Return [x, y] of the center of cell containing provided text 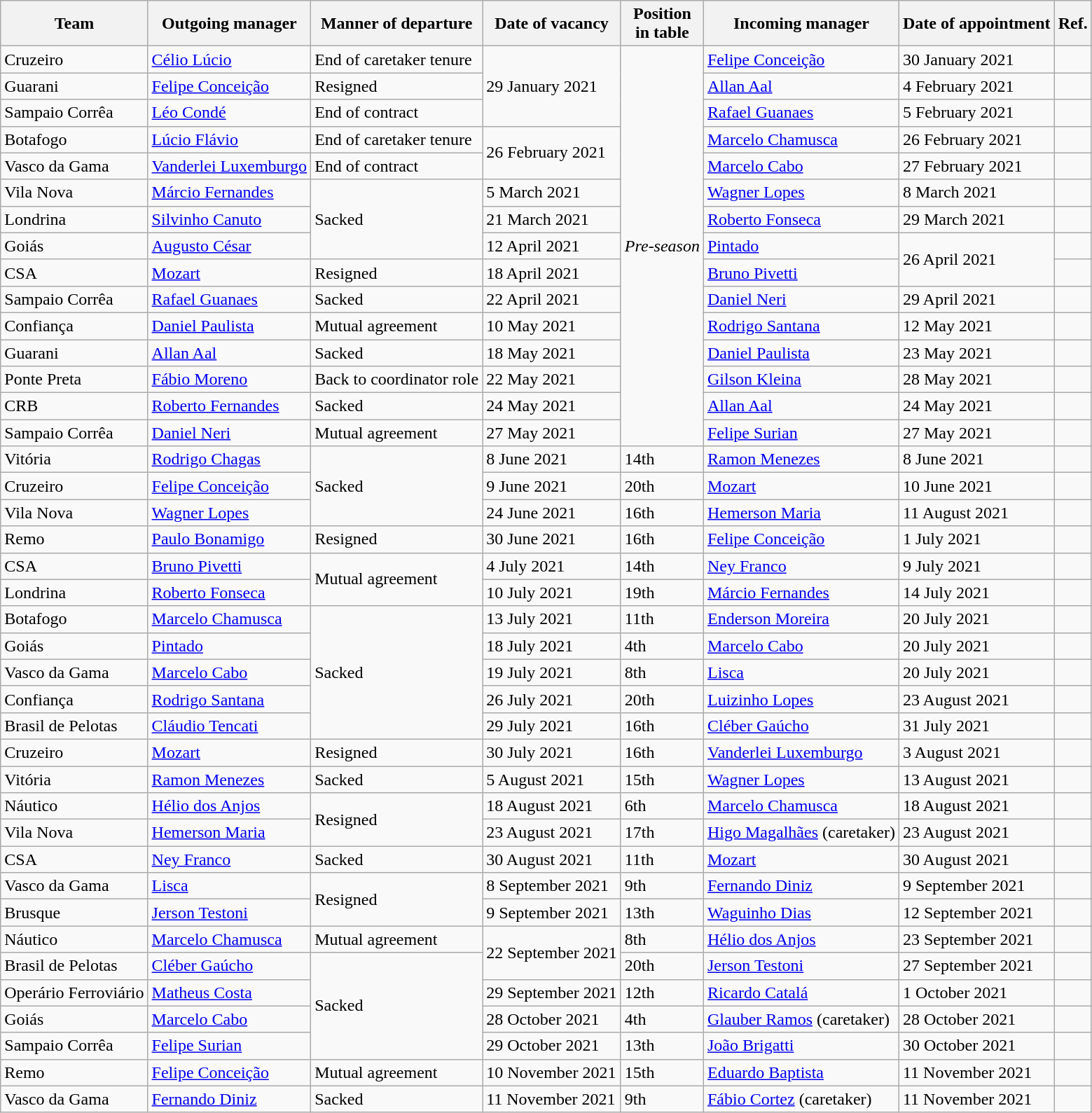
12 April 2021 [552, 246]
18 July 2021 [552, 646]
Waguinho Dias [801, 913]
10 November 2021 [552, 1072]
Manner of departure [396, 24]
26 July 2021 [552, 699]
10 May 2021 [552, 326]
Ricardo Catalá [801, 993]
29 September 2021 [552, 993]
Fábio Moreno [230, 380]
29 January 2021 [552, 86]
Cláudio Tencati [230, 726]
1 July 2021 [976, 539]
27 February 2021 [976, 166]
14 July 2021 [976, 593]
Lúcio Flávio [230, 139]
Eduardo Baptista [801, 1072]
29 April 2021 [976, 299]
30 January 2021 [976, 60]
Date of appointment [976, 24]
Team [74, 24]
30 July 2021 [552, 752]
23 September 2021 [976, 939]
27 September 2021 [976, 966]
CRB [74, 406]
13 August 2021 [976, 780]
22 May 2021 [552, 380]
19 July 2021 [552, 672]
17th [662, 833]
4 February 2021 [976, 86]
Back to coordinator role [396, 380]
9 June 2021 [552, 486]
30 June 2021 [552, 539]
Matheus Costa [230, 993]
4 July 2021 [552, 566]
9 July 2021 [976, 566]
31 July 2021 [976, 726]
Luizinho Lopes [801, 699]
22 April 2021 [552, 299]
João Brigatti [801, 1046]
21 March 2021 [552, 219]
Enderson Moreira [801, 619]
8 September 2021 [552, 886]
10 July 2021 [552, 593]
Date of vacancy [552, 24]
Léo Condé [230, 113]
Outgoing manager [230, 24]
18 April 2021 [552, 272]
8 March 2021 [976, 193]
12th [662, 993]
Higo Magalhães (caretaker) [801, 833]
Incoming manager [801, 24]
22 September 2021 [552, 953]
12 May 2021 [976, 326]
12 September 2021 [976, 913]
29 July 2021 [552, 726]
Brusque [74, 913]
29 March 2021 [976, 219]
19th [662, 593]
Fábio Cortez (caretaker) [801, 1099]
Pre-season [662, 247]
23 May 2021 [976, 352]
Glauber Ramos (caretaker) [801, 1019]
Célio Lúcio [230, 60]
Paulo Bonamigo [230, 539]
Operário Ferroviário [74, 993]
18 May 2021 [552, 352]
Ref. [1073, 24]
Roberto Fernandes [230, 406]
5 March 2021 [552, 193]
Augusto César [230, 246]
6th [662, 806]
1 October 2021 [976, 993]
Ponte Preta [74, 380]
13 July 2021 [552, 619]
29 October 2021 [552, 1046]
11 August 2021 [976, 513]
Rodrigo Chagas [230, 459]
26 April 2021 [976, 259]
30 October 2021 [976, 1046]
Positionin table [662, 24]
10 June 2021 [976, 486]
3 August 2021 [976, 752]
Silvinho Canuto [230, 219]
Gilson Kleina [801, 380]
5 August 2021 [552, 780]
28 May 2021 [976, 380]
5 February 2021 [976, 113]
24 June 2021 [552, 513]
